Return (x, y) of the center of cell containing provided text 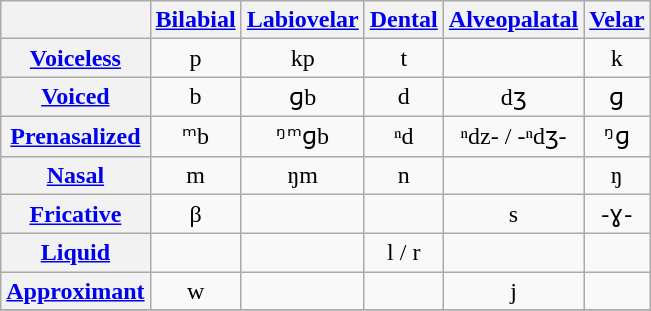
ⁿd (404, 136)
j (513, 291)
d (404, 97)
Voiced (76, 97)
Fricative (76, 214)
ŋm (302, 175)
ᵑᵐɡb (302, 136)
Dental (404, 20)
ɡb (302, 97)
k (617, 58)
Prenasalized (76, 136)
l / r (404, 253)
b (196, 97)
Liquid (76, 253)
ᵐb (196, 136)
Labiovelar (302, 20)
p (196, 58)
w (196, 291)
Alveopalatal (513, 20)
t (404, 58)
dʒ (513, 97)
Nasal (76, 175)
kp (302, 58)
n (404, 175)
-ɣ- (617, 214)
ŋ (617, 175)
s (513, 214)
Voiceless (76, 58)
ⁿdz- / -ⁿdʒ- (513, 136)
ᵑɡ (617, 136)
m (196, 175)
Velar (617, 20)
Approximant (76, 291)
β (196, 214)
Bilabial (196, 20)
ɡ (617, 97)
